For the text-containing cell, return its midpoint in [x, y] coordinate format. 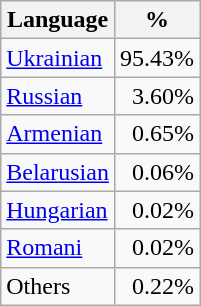
Romani [58, 248]
Russian [58, 96]
Language [58, 20]
Armenian [58, 134]
Hungarian [58, 210]
0.65% [156, 134]
Ukrainian [58, 58]
95.43% [156, 58]
Belarusian [58, 172]
% [156, 20]
0.06% [156, 172]
0.22% [156, 286]
3.60% [156, 96]
Others [58, 286]
